Search for the cell housing the specified text and yield its [X, Y] center coordinate. 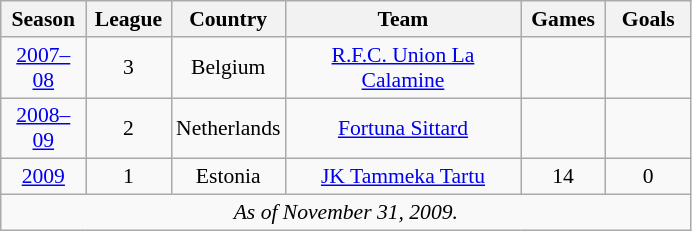
Belgium [228, 68]
2 [128, 128]
Country [228, 19]
Fortuna Sittard [402, 128]
3 [128, 68]
R.F.C. Union La Calamine [402, 68]
Season [44, 19]
14 [564, 177]
Estonia [228, 177]
2007–08 [44, 68]
JK Tammeka Tartu [402, 177]
2008–09 [44, 128]
2009 [44, 177]
League [128, 19]
As of November 31, 2009. [346, 213]
1 [128, 177]
Netherlands [228, 128]
Games [564, 19]
0 [648, 177]
Goals [648, 19]
Team [402, 19]
